Identify which cell holds the provided text, then report its (X, Y) central coordinate. 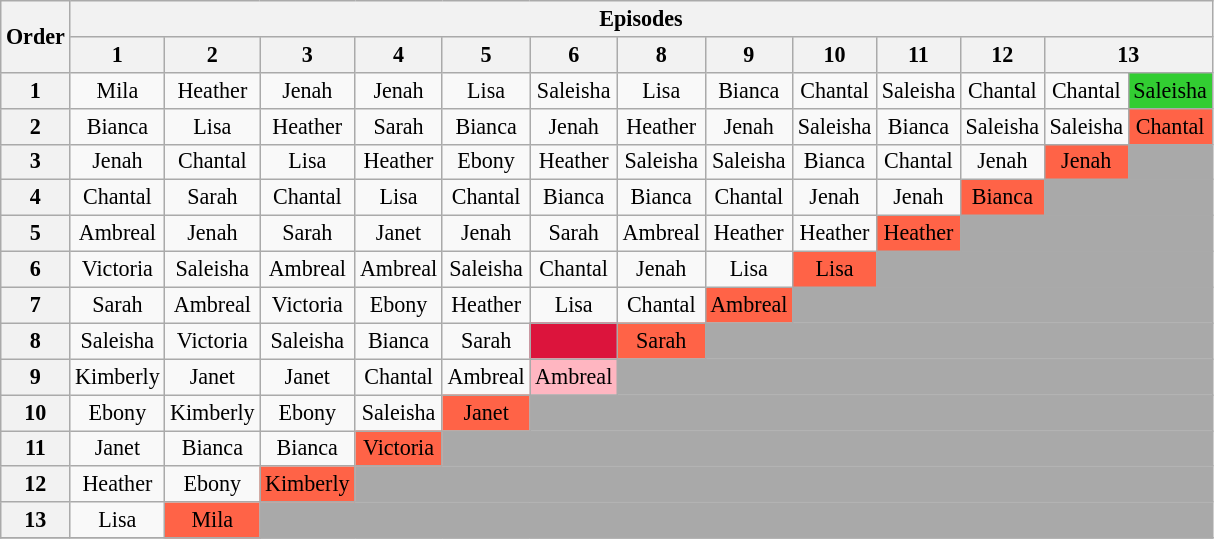
Episodes (641, 18)
7 (36, 305)
Order (36, 36)
